Search for the cell housing the specified text and yield its (X, Y) center coordinate. 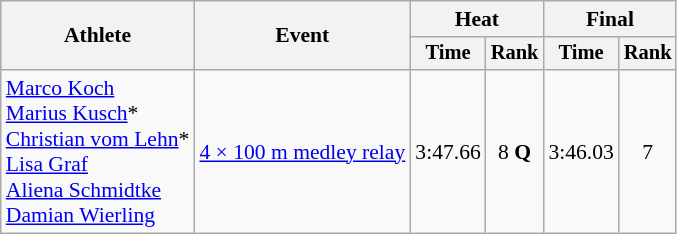
8 Q (515, 152)
3:46.03 (580, 152)
3:47.66 (448, 152)
7 (648, 152)
Event (302, 36)
4 × 100 m medley relay (302, 152)
Heat (476, 19)
Athlete (98, 36)
Final (610, 19)
Marco KochMarius Kusch*Christian vom Lehn*Lisa GrafAliena SchmidtkeDamian Wierling (98, 152)
